From the cell containing the given text, extract its center point as (x, y) coordinate. 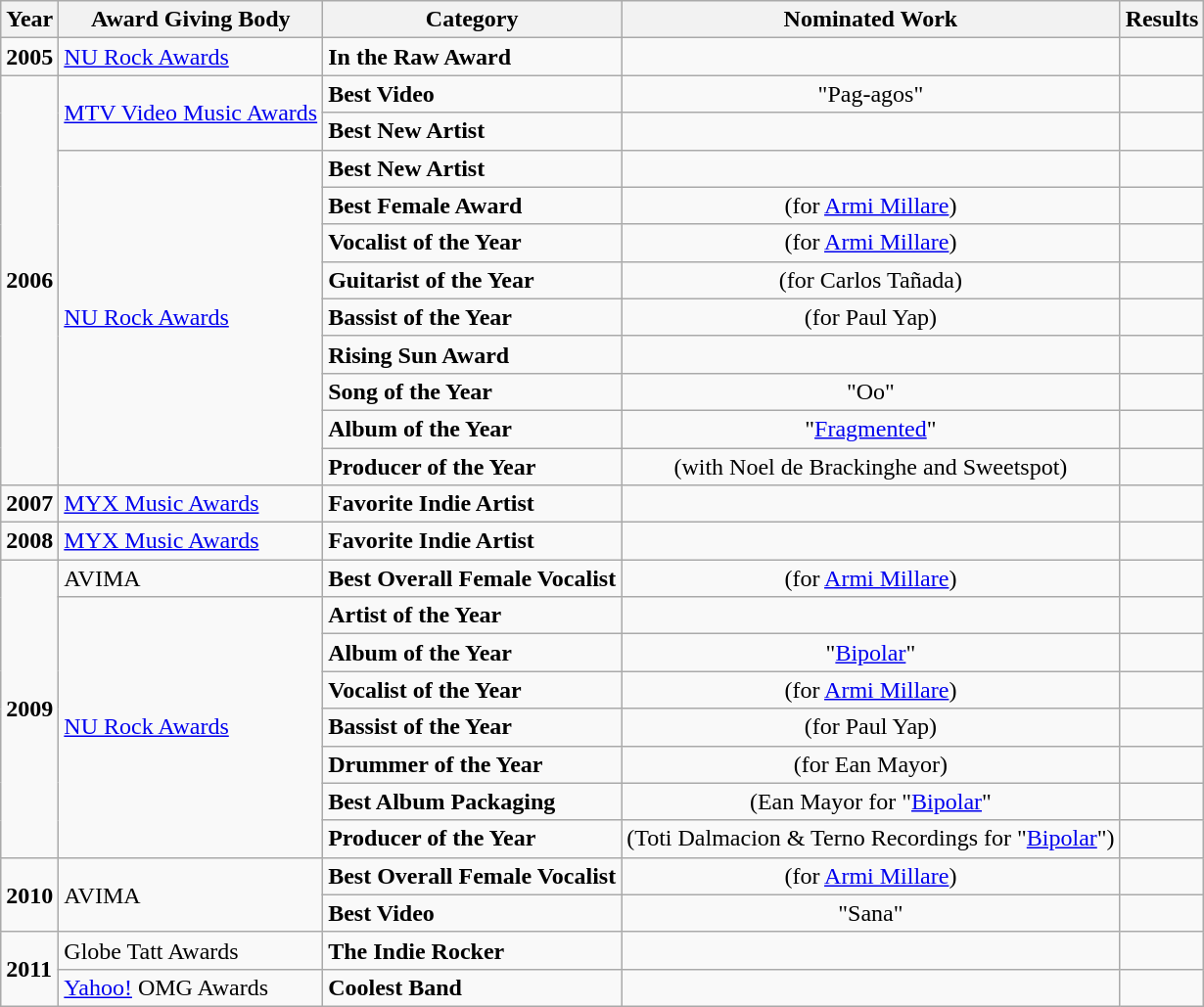
Artist of the Year (472, 616)
(with Noel de Brackinghe and Sweetspot) (871, 467)
Best Female Award (472, 206)
Category (472, 20)
"Pag-agos" (871, 94)
MTV Video Music Awards (191, 113)
Nominated Work (871, 20)
Guitarist of the Year (472, 280)
In the Raw Award (472, 57)
(Ean Mayor for "Bipolar" (871, 801)
(for Carlos Tañada) (871, 280)
Rising Sun Award (472, 354)
"Fragmented" (871, 429)
Award Giving Body (191, 20)
"Sana" (871, 913)
2006 (29, 280)
2007 (29, 504)
Best Album Packaging (472, 801)
2009 (29, 709)
(for Ean Mayor) (871, 764)
Yahoo! OMG Awards (191, 987)
"Oo" (871, 391)
2008 (29, 541)
Results (1162, 20)
(Toti Dalmacion & Terno Recordings for "Bipolar") (871, 839)
Song of the Year (472, 391)
Coolest Band (472, 987)
2011 (29, 969)
Globe Tatt Awards (191, 950)
2010 (29, 894)
Drummer of the Year (472, 764)
Year (29, 20)
The Indie Rocker (472, 950)
2005 (29, 57)
"Bipolar" (871, 653)
